Determine the [X, Y] coordinate at the center of the cell enclosing the given text.  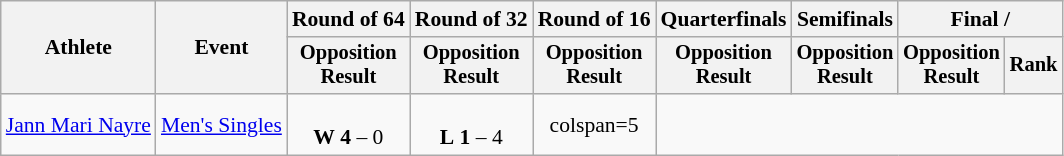
W 4 – 0 [348, 124]
Round of 32 [472, 19]
L 1 – 4 [472, 124]
Round of 16 [594, 19]
Final / [980, 19]
Rank [1034, 66]
Semifinals [846, 19]
colspan=5 [594, 124]
Event [222, 48]
Men's Singles [222, 124]
Jann Mari Nayre [78, 124]
Round of 64 [348, 19]
Athlete [78, 48]
Quarterfinals [724, 19]
